For the text-containing cell, return its midpoint in [X, Y] coordinate format. 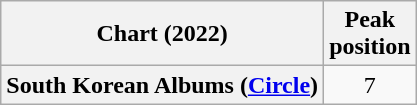
Chart (2022) [162, 34]
South Korean Albums (Circle) [162, 85]
Peakposition [370, 34]
7 [370, 85]
